Identify which cell holds the provided text, then report its (X, Y) central coordinate. 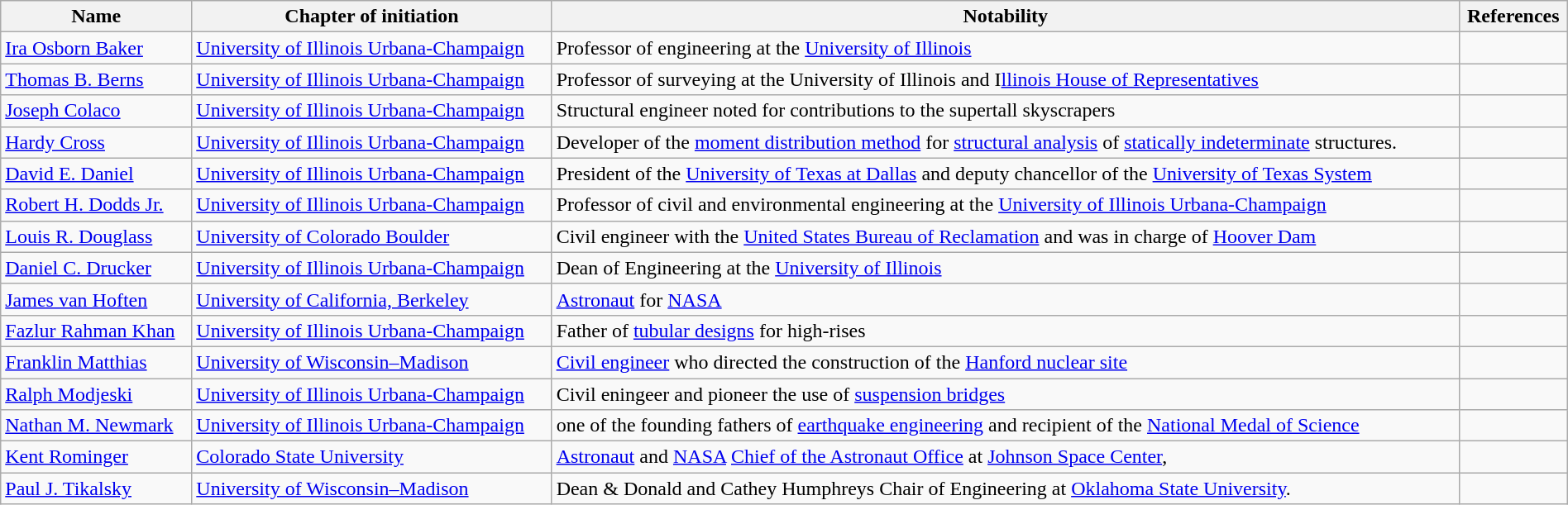
Father of tubular designs for high-rises (1006, 331)
Structural engineer noted for contributions to the supertall skyscrapers (1006, 111)
Colorado State University (372, 457)
Fazlur Rahman Khan (96, 331)
one of the founding fathers of earthquake engineering and recipient of the National Medal of Science (1006, 426)
David E. Daniel (96, 174)
Daniel C. Drucker (96, 268)
Civil eningeer and pioneer the use of suspension bridges (1006, 394)
Robert H. Dodds Jr. (96, 205)
Chapter of initiation (372, 17)
Dean & Donald and Cathey Humphreys Chair of Engineering at Oklahoma State University. (1006, 488)
Civil engineer who directed the construction of the Hanford nuclear site (1006, 362)
Joseph Colaco (96, 111)
Hardy Cross (96, 142)
Professor of surveying at the University of Illinois and Illinois House of Representatives (1006, 79)
Thomas B. Berns (96, 79)
Astronaut and NASA Chief of the Astronaut Office at Johnson Space Center, (1006, 457)
Louis R. Douglass (96, 236)
Ira Osborn Baker (96, 48)
Name (96, 17)
Notability (1006, 17)
Paul J. Tikalsky (96, 488)
Professor of civil and environmental engineering at the University of Illinois Urbana-Champaign (1006, 205)
Professor of engineering at the University of Illinois (1006, 48)
Dean of Engineering at the University of Illinois (1006, 268)
James van Hoften (96, 299)
University of Colorado Boulder (372, 236)
Nathan M. Newmark (96, 426)
Developer of the moment distribution method for structural analysis of statically indeterminate structures. (1006, 142)
References (1513, 17)
President of the University of Texas at Dallas and deputy chancellor of the University of Texas System (1006, 174)
Astronaut for NASA (1006, 299)
Civil engineer with the United States Bureau of Reclamation and was in charge of Hoover Dam (1006, 236)
Franklin Matthias (96, 362)
Ralph Modjeski (96, 394)
Kent Rominger (96, 457)
University of California, Berkeley (372, 299)
